Find where the given text appears and provide that cell's center as (x, y) coordinate. 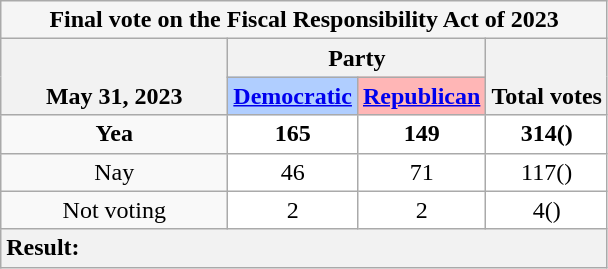
71 (421, 172)
314() (547, 134)
Nay (114, 172)
Republican (421, 96)
149 (421, 134)
May 31, 2023 (114, 77)
46 (293, 172)
Result: (304, 248)
Final vote on the Fiscal Responsibility Act of 2023 (304, 20)
4() (547, 210)
Democratic (293, 96)
Total votes (547, 77)
117() (547, 172)
Yea (114, 134)
Not voting (114, 210)
165 (293, 134)
Party (357, 58)
